From the cell containing the given text, extract its center point as [X, Y] coordinate. 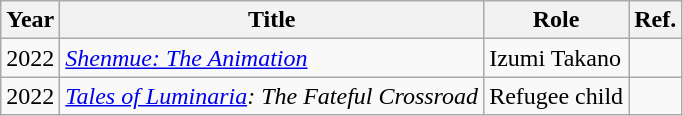
Shenmue: The Animation [272, 58]
Izumi Takano [556, 58]
Title [272, 20]
Role [556, 20]
Ref. [656, 20]
Refugee child [556, 96]
Tales of Luminaria: The Fateful Crossroad [272, 96]
Year [30, 20]
